Find where the given text appears and provide that cell's center as (x, y) coordinate. 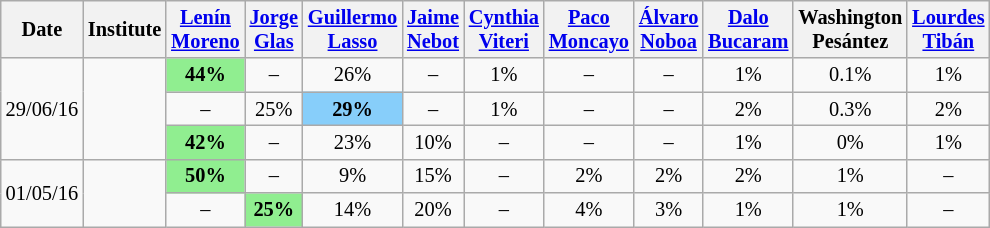
20% (433, 210)
Institute (124, 29)
4% (589, 210)
JorgeGlas (274, 29)
Date (42, 29)
ÁlvaroNoboa (668, 29)
14% (352, 210)
GuillermoLasso (352, 29)
DaloBucaram (748, 29)
0% (850, 142)
0.3% (850, 109)
01/05/16 (42, 192)
44% (205, 75)
WashingtonPesántez (850, 29)
50% (205, 176)
29% (352, 109)
9% (352, 176)
3% (668, 210)
PacoMoncayo (589, 29)
26% (352, 75)
29/06/16 (42, 108)
42% (205, 142)
23% (352, 142)
10% (433, 142)
LenínMoreno (205, 29)
LourdesTibán (948, 29)
JaimeNebot (433, 29)
0.1% (850, 75)
15% (433, 176)
CynthiaViteri (504, 29)
